Detect which cell encompasses the target text, then output its [X, Y] center coordinate. 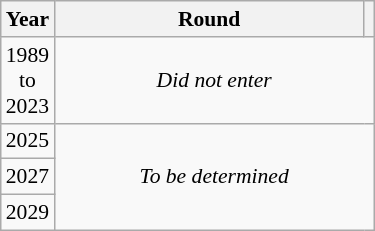
Did not enter [214, 80]
Round [209, 19]
2029 [28, 213]
1989to2023 [28, 80]
Year [28, 19]
2025 [28, 141]
To be determined [214, 176]
2027 [28, 177]
